Determine the [X, Y] coordinate at the center of the cell enclosing the given text.  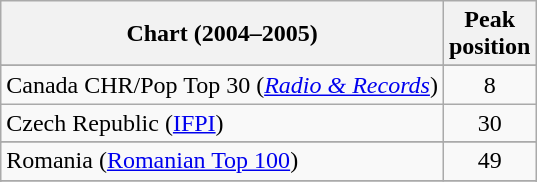
Chart (2004–2005) [222, 34]
30 [489, 123]
8 [489, 85]
49 [489, 161]
Peakposition [489, 34]
Romania (Romanian Top 100) [222, 161]
Canada CHR/Pop Top 30 (Radio & Records) [222, 85]
Czech Republic (IFPI) [222, 123]
